Return (X, Y) of the center of cell containing provided text 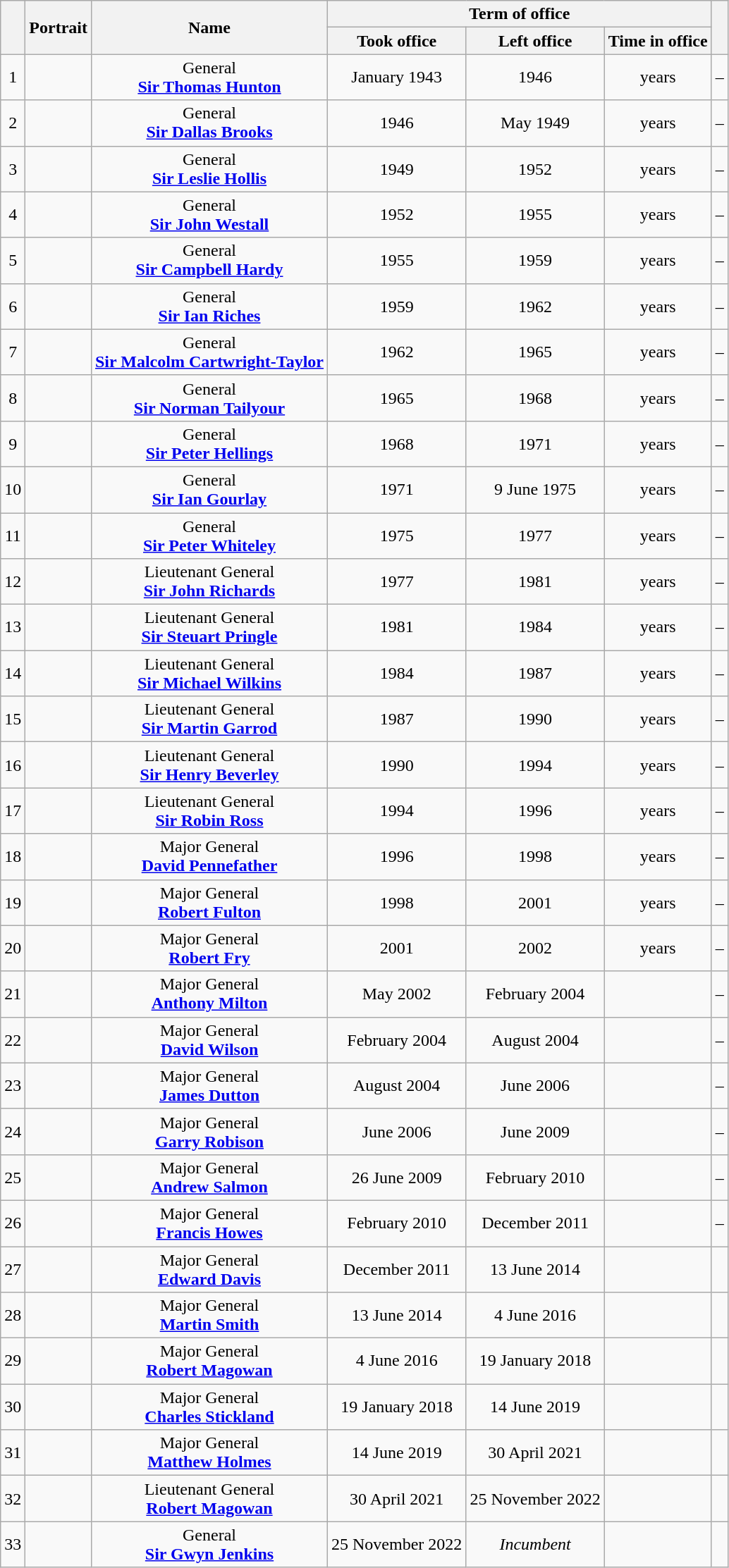
Major GeneralGarry Robison (209, 1132)
Lieutenant GeneralSir Henry Beverley (209, 765)
2002 (535, 949)
11 (13, 536)
GeneralSir Dallas Brooks (209, 123)
June 2009 (535, 1132)
31 (13, 1453)
Major GeneralCharles Stickland (209, 1407)
Major GeneralJames Dutton (209, 1085)
May 2002 (397, 994)
GeneralSir Peter Whiteley (209, 536)
32 (13, 1498)
Lieutenant GeneralSir Martin Garrod (209, 719)
29 (13, 1362)
Major GeneralRobert Fulton (209, 902)
Took office (397, 41)
15 (13, 719)
GeneralSir John Westall (209, 214)
GeneralSir Gwyn Jenkins (209, 1545)
18 (13, 857)
26 (13, 1223)
Term of office (520, 14)
Time in office (658, 41)
13 (13, 627)
Major GeneralEdward Davis (209, 1268)
Major General Francis Howes (209, 1223)
GeneralSir Ian Riches (209, 306)
12 (13, 582)
24 (13, 1132)
May 1949 (535, 123)
Major GeneralDavid Pennefather (209, 857)
14 (13, 674)
27 (13, 1268)
Major GeneralDavid Wilson (209, 1040)
9 (13, 444)
Major General Anthony Milton (209, 994)
9 June 1975 (535, 489)
30 (13, 1407)
20 (13, 949)
Major GeneralMartin Smith (209, 1315)
17 (13, 810)
Incumbent (535, 1545)
4 (13, 214)
GeneralSir Campbell Hardy (209, 261)
21 (13, 994)
1975 (397, 536)
10 (13, 489)
8 (13, 397)
Lieutenant GeneralSir Steuart Pringle (209, 627)
GeneralSir Malcolm Cartwright-Taylor (209, 352)
Major GeneralRobert Magowan (209, 1362)
22 (13, 1040)
GeneralSir Thomas Hunton (209, 78)
5 (13, 261)
25 (13, 1177)
Major GeneralRobert Fry (209, 949)
1 (13, 78)
19 (13, 902)
Name (209, 27)
28 (13, 1315)
Major GeneralMatthew Holmes (209, 1453)
January 1943 (397, 78)
GeneralSir Norman Tailyour (209, 397)
GeneralSir Peter Hellings (209, 444)
GeneralSir Leslie Hollis (209, 169)
GeneralSir Ian Gourlay (209, 489)
Portrait (59, 27)
Lieutenant GeneralRobert Magowan (209, 1498)
26 June 2009 (397, 1177)
16 (13, 765)
1949 (397, 169)
Major GeneralAndrew Salmon (209, 1177)
Lieutenant GeneralSir Michael Wilkins (209, 674)
Lieutenant GeneralSir Robin Ross (209, 810)
Left office (535, 41)
2 (13, 123)
3 (13, 169)
7 (13, 352)
33 (13, 1545)
6 (13, 306)
Lieutenant GeneralSir John Richards (209, 582)
23 (13, 1085)
